From the cell containing the given text, extract its center point as [x, y] coordinate. 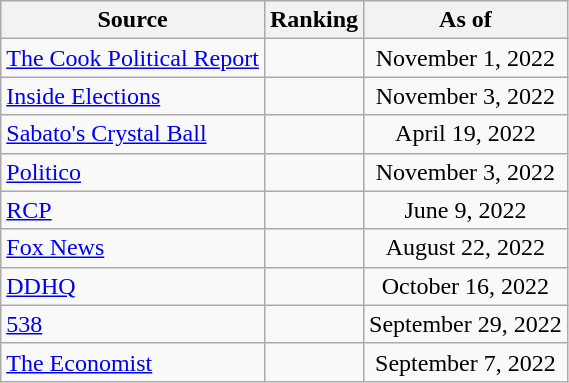
DDHQ [133, 286]
September 29, 2022 [466, 324]
April 19, 2022 [466, 134]
The Economist [133, 362]
The Cook Political Report [133, 58]
September 7, 2022 [466, 362]
As of [466, 20]
August 22, 2022 [466, 248]
Ranking [314, 20]
Sabato's Crystal Ball [133, 134]
Source [133, 20]
November 1, 2022 [466, 58]
October 16, 2022 [466, 286]
June 9, 2022 [466, 210]
RCP [133, 210]
Politico [133, 172]
Inside Elections [133, 96]
Fox News [133, 248]
538 [133, 324]
